Locate the cell with the specified text and output its [x, y] center coordinate. 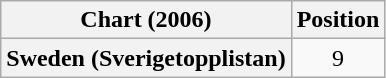
9 [338, 58]
Sweden (Sverigetopplistan) [146, 58]
Position [338, 20]
Chart (2006) [146, 20]
